Detect which cell encompasses the target text, then output its [X, Y] center coordinate. 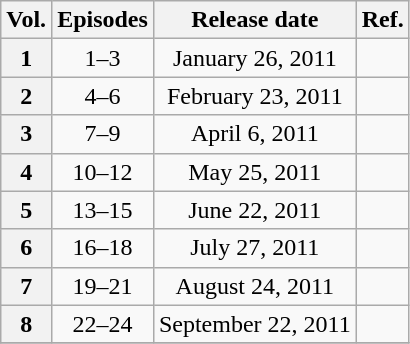
7–9 [103, 134]
8 [26, 324]
1–3 [103, 58]
3 [26, 134]
Vol. [26, 20]
May 25, 2011 [254, 172]
April 6, 2011 [254, 134]
4 [26, 172]
19–21 [103, 286]
August 24, 2011 [254, 286]
1 [26, 58]
22–24 [103, 324]
16–18 [103, 248]
10–12 [103, 172]
Ref. [382, 20]
September 22, 2011 [254, 324]
February 23, 2011 [254, 96]
2 [26, 96]
June 22, 2011 [254, 210]
13–15 [103, 210]
4–6 [103, 96]
5 [26, 210]
Release date [254, 20]
July 27, 2011 [254, 248]
Episodes [103, 20]
6 [26, 248]
January 26, 2011 [254, 58]
7 [26, 286]
